Find where the given text appears and provide that cell's center as [X, Y] coordinate. 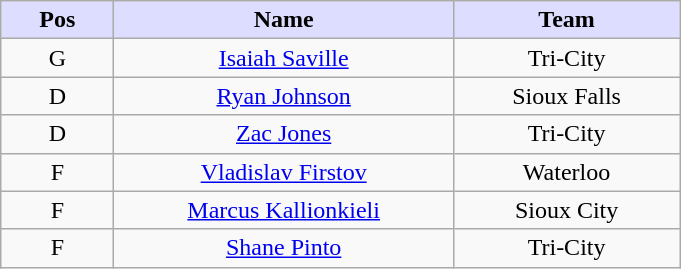
Sioux Falls [566, 96]
Pos [58, 20]
Shane Pinto [284, 248]
Marcus Kallionkieli [284, 210]
Waterloo [566, 172]
Sioux City [566, 210]
Vladislav Firstov [284, 172]
Name [284, 20]
Isaiah Saville [284, 58]
Team [566, 20]
G [58, 58]
Zac Jones [284, 134]
Ryan Johnson [284, 96]
